Search for the cell housing the specified text and yield its (X, Y) center coordinate. 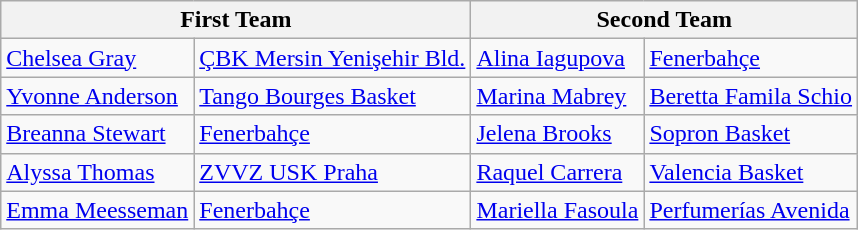
Alyssa Thomas (98, 172)
Second Team (664, 20)
Sopron Basket (751, 134)
Raquel Carrera (558, 172)
Jelena Brooks (558, 134)
ÇBK Mersin Yenişehir Bld. (332, 58)
Perfumerías Avenida (751, 210)
Marina Mabrey (558, 96)
Emma Meesseman (98, 210)
Tango Bourges Basket (332, 96)
Breanna Stewart (98, 134)
Yvonne Anderson (98, 96)
Valencia Basket (751, 172)
Mariella Fasoula (558, 210)
ZVVZ USK Praha (332, 172)
First Team (236, 20)
Alina Iagupova (558, 58)
Chelsea Gray (98, 58)
Beretta Famila Schio (751, 96)
